Return the (X, Y) coordinate for the center point of the cell that contains the specified text.  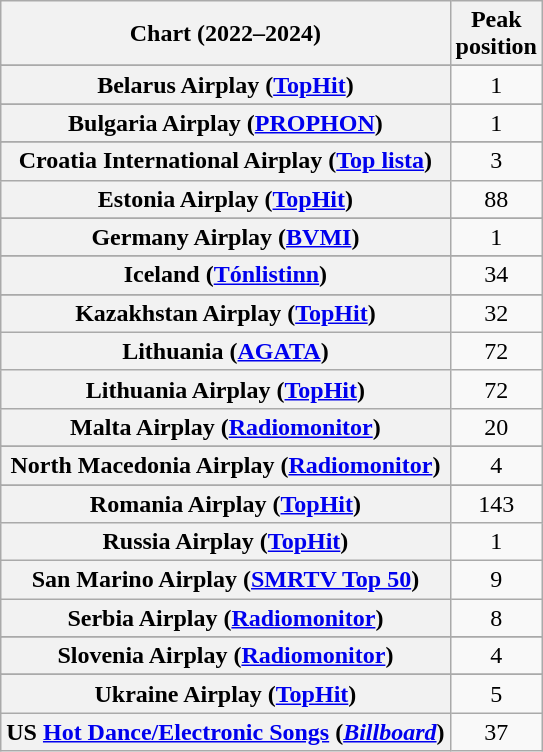
37 (496, 732)
Serbia Airplay (Radiomonitor) (226, 618)
88 (496, 199)
9 (496, 580)
Lithuania Airplay (TopHit) (226, 389)
Chart (2022–2024) (226, 34)
34 (496, 275)
Estonia Airplay (TopHit) (226, 199)
Belarus Airplay (TopHit) (226, 85)
32 (496, 313)
Iceland (Tónlistinn) (226, 275)
North Macedonia Airplay (Radiomonitor) (226, 465)
3 (496, 161)
Ukraine Airplay (TopHit) (226, 694)
US Hot Dance/Electronic Songs (Billboard) (226, 732)
Peakposition (496, 34)
Malta Airplay (Radiomonitor) (226, 427)
Kazakhstan Airplay (TopHit) (226, 313)
Romania Airplay (TopHit) (226, 503)
Slovenia Airplay (Radiomonitor) (226, 656)
Russia Airplay (TopHit) (226, 542)
5 (496, 694)
8 (496, 618)
20 (496, 427)
San Marino Airplay (SMRTV Top 50) (226, 580)
Germany Airplay (BVMI) (226, 237)
Bulgaria Airplay (PROPHON) (226, 123)
143 (496, 503)
Croatia International Airplay (Top lista) (226, 161)
Lithuania (AGATA) (226, 351)
